Pinpoint the cell where the given text exists, returning its [x, y] midpoint coordinate. 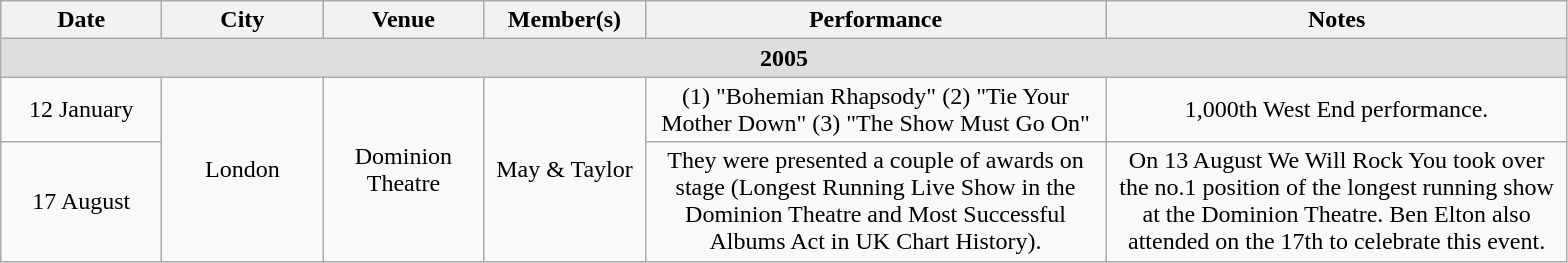
(1) "Bohemian Rhapsody" (2) "Tie Your Mother Down" (3) "The Show Must Go On" [876, 110]
Notes [1336, 20]
Member(s) [564, 20]
Performance [876, 20]
Dominion Theatre [404, 169]
London [242, 169]
2005 [784, 58]
12 January [82, 110]
17 August [82, 202]
1,000th West End performance. [1336, 110]
Venue [404, 20]
Date [82, 20]
May & Taylor [564, 169]
City [242, 20]
